Return the (X, Y) coordinate for the center point of the cell that contains the specified text.  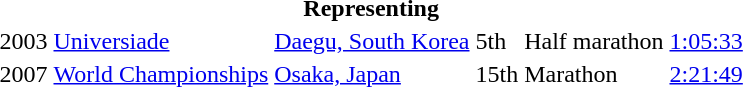
Half marathon (594, 41)
5th (497, 41)
Universiade (161, 41)
Daegu, South Korea (372, 41)
